Return [X, Y] of the center of cell containing provided text 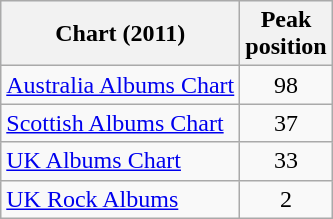
Chart (2011) [120, 34]
Australia Albums Chart [120, 85]
37 [286, 123]
UK Rock Albums [120, 199]
98 [286, 85]
Scottish Albums Chart [120, 123]
2 [286, 199]
33 [286, 161]
Peak position [286, 34]
UK Albums Chart [120, 161]
